Provide the (x, y) coordinate of the cell's center where the given text is located.  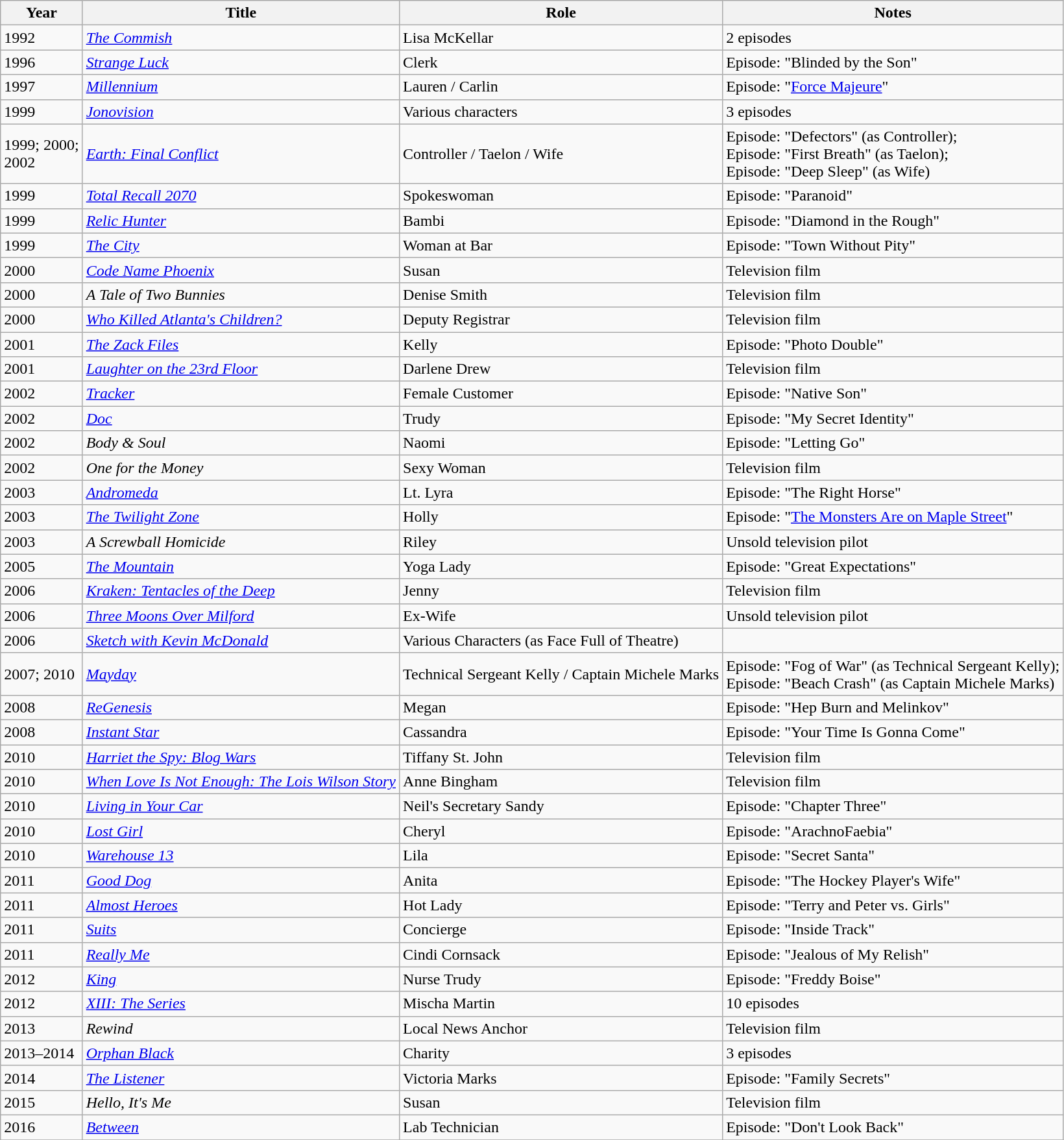
2 episodes (893, 38)
Tiffany St. John (561, 757)
Spokeswoman (561, 196)
1992 (42, 38)
1996 (42, 62)
2013 (42, 1028)
Instant Star (241, 732)
The Commish (241, 38)
Hello, It's Me (241, 1102)
2007; 2010 (42, 673)
Rewind (241, 1028)
Episode: "Family Secrets" (893, 1078)
Episode: "Don't Look Back" (893, 1127)
Megan (561, 707)
Episode: "The Right Horse" (893, 492)
The Listener (241, 1078)
Episode: "Photo Double" (893, 345)
Naomi (561, 443)
2014 (42, 1078)
Episode: "The Hockey Player's Wife" (893, 880)
Lost Girl (241, 831)
Cheryl (561, 831)
Jenny (561, 591)
Millennium (241, 87)
Victoria Marks (561, 1078)
10 episodes (893, 1004)
Lt. Lyra (561, 492)
Good Dog (241, 880)
Controller / Taelon / Wife (561, 154)
Episode: "The Monsters Are on Maple Street" (893, 517)
Episode: "Inside Track" (893, 930)
Charity (561, 1053)
Episode: "Your Time Is Gonna Come" (893, 732)
King (241, 979)
Episode: "Letting Go" (893, 443)
1997 (42, 87)
Various characters (561, 112)
Title (241, 13)
A Tale of Two Bunnies (241, 295)
Denise Smith (561, 295)
Trudy (561, 418)
Various Characters (as Face Full of Theatre) (561, 640)
2016 (42, 1127)
Strange Luck (241, 62)
Clerk (561, 62)
Hot Lady (561, 905)
1999; 2000; 2002 (42, 154)
Relic Hunter (241, 221)
The Mountain (241, 566)
Technical Sergeant Kelly / Captain Michele Marks (561, 673)
Female Customer (561, 394)
Harriet the Spy: Blog Wars (241, 757)
Role (561, 13)
The Twilight Zone (241, 517)
Code Name Phoenix (241, 270)
Sketch with Kevin McDonald (241, 640)
Living in Your Car (241, 806)
Cassandra (561, 732)
Total Recall 2070 (241, 196)
Suits (241, 930)
2005 (42, 566)
Notes (893, 13)
Sexy Woman (561, 468)
Nurse Trudy (561, 979)
Kelly (561, 345)
Episode: "Blinded by the Son" (893, 62)
Yoga Lady (561, 566)
Cindi Cornsack (561, 954)
A Screwball Homicide (241, 542)
Ex-Wife (561, 616)
Episode: "Diamond in the Rough" (893, 221)
Episode: "Paranoid" (893, 196)
Year (42, 13)
XIII: The Series (241, 1004)
Episode: "My Secret Identity" (893, 418)
Anita (561, 880)
Earth: Final Conflict (241, 154)
Andromeda (241, 492)
The Zack Files (241, 345)
The City (241, 245)
Lila (561, 856)
2013–2014 (42, 1053)
Almost Heroes (241, 905)
Woman at Bar (561, 245)
Neil's Secretary Sandy (561, 806)
Episode: "ArachnoFaebia" (893, 831)
Lab Technician (561, 1127)
Who Killed Atlanta's Children? (241, 319)
Local News Anchor (561, 1028)
Orphan Black (241, 1053)
Anne Bingham (561, 782)
Mischa Martin (561, 1004)
Episode: "Defectors" (as Controller);Episode: "First Breath" (as Taelon);Episode: "Deep Sleep" (as Wife) (893, 154)
When Love Is Not Enough: The Lois Wilson Story (241, 782)
Kraken: Tentacles of the Deep (241, 591)
Mayday (241, 673)
Body & Soul (241, 443)
Episode: "Chapter Three" (893, 806)
Lauren / Carlin (561, 87)
Episode: "Jealous of My Relish" (893, 954)
Warehouse 13 (241, 856)
Laughter on the 23rd Floor (241, 369)
Lisa McKellar (561, 38)
Episode: "Hep Burn and Melinkov" (893, 707)
Episode: "Secret Santa" (893, 856)
Episode: "Fog of War" (as Technical Sergeant Kelly);Episode: "Beach Crash" (as Captain Michele Marks) (893, 673)
Episode: "Force Majeure" (893, 87)
Episode: "Great Expectations" (893, 566)
Episode: "Native Son" (893, 394)
Doc (241, 418)
2015 (42, 1102)
Jonovision (241, 112)
Bambi (561, 221)
Deputy Registrar (561, 319)
Episode: "Town Without Pity" (893, 245)
Tracker (241, 394)
ReGenesis (241, 707)
Riley (561, 542)
Darlene Drew (561, 369)
Really Me (241, 954)
Between (241, 1127)
Holly (561, 517)
Concierge (561, 930)
One for the Money (241, 468)
Three Moons Over Milford (241, 616)
Episode: "Freddy Boise" (893, 979)
Episode: "Terry and Peter vs. Girls" (893, 905)
